Search for the cell housing the specified text and yield its [x, y] center coordinate. 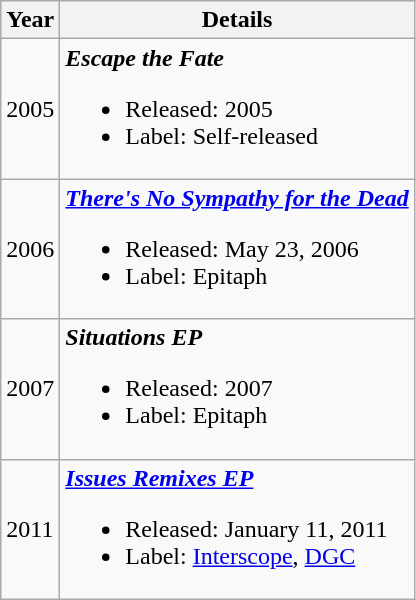
Details [237, 20]
2005 [30, 109]
2011 [30, 529]
Escape the FateReleased: 2005Label: Self-released [237, 109]
Year [30, 20]
Situations EPReleased: 2007Label: Epitaph [237, 389]
There's No Sympathy for the DeadReleased: May 23, 2006Label: Epitaph [237, 249]
2006 [30, 249]
Issues Remixes EPReleased: January 11, 2011Label: Interscope, DGC [237, 529]
2007 [30, 389]
